Capture the cell that displays the provided text and extract its [x, y] central coordinate. 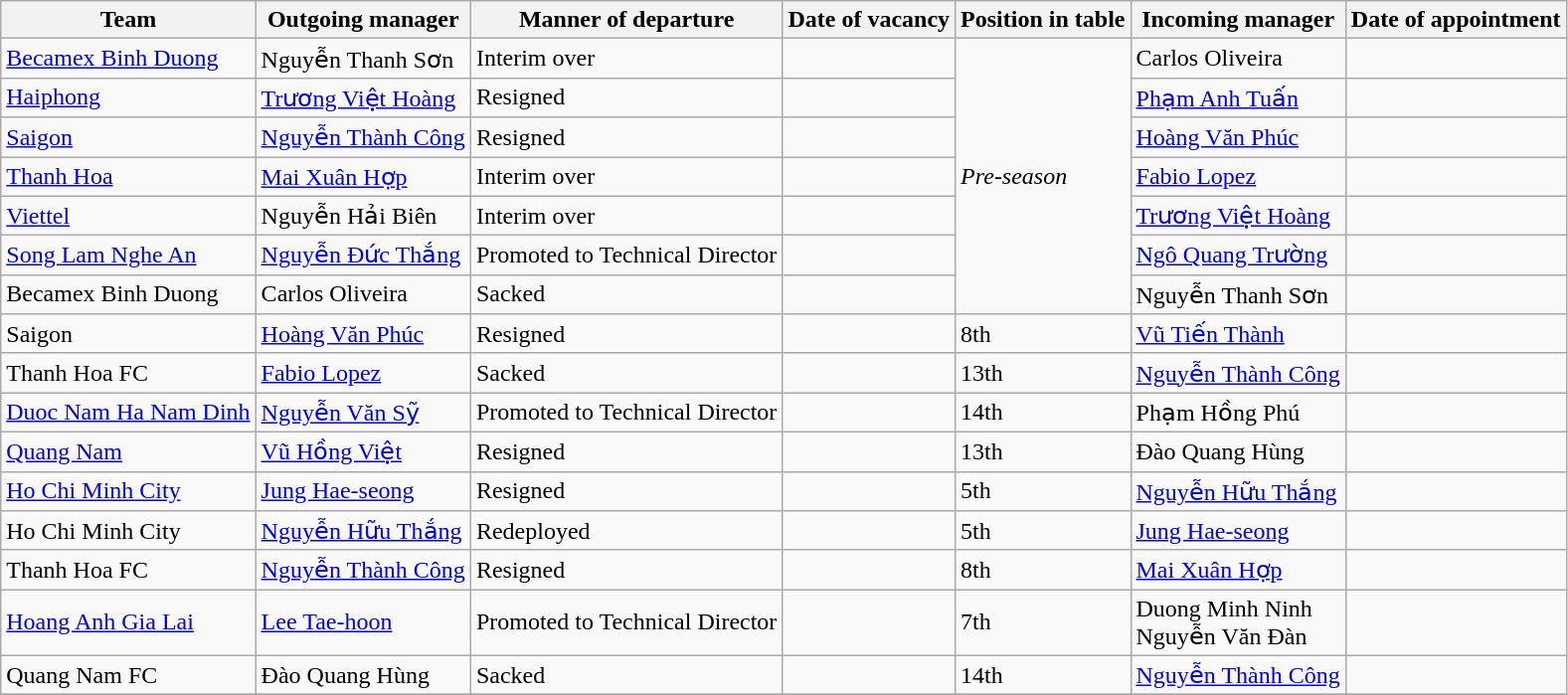
Nguyễn Đức Thắng [363, 256]
Incoming manager [1238, 20]
Thanh Hoa [128, 177]
Lee Tae-hoon [363, 622]
Phạm Anh Tuấn [1238, 97]
7th [1043, 622]
Phạm Hồng Phú [1238, 413]
Team [128, 20]
Manner of departure [626, 20]
Date of vacancy [869, 20]
Nguyễn Hải Biên [363, 216]
Nguyễn Văn Sỹ [363, 413]
Redeployed [626, 531]
Quang Nam [128, 451]
Duoc Nam Ha Nam Dinh [128, 413]
Pre-season [1043, 177]
Position in table [1043, 20]
Quang Nam FC [128, 675]
Date of appointment [1456, 20]
Viettel [128, 216]
Hoang Anh Gia Lai [128, 622]
Haiphong [128, 97]
Vũ Tiến Thành [1238, 334]
Outgoing manager [363, 20]
Ngô Quang Trường [1238, 256]
Vũ Hồng Việt [363, 451]
Duong Minh Ninh Nguyễn Văn Đàn [1238, 622]
Song Lam Nghe An [128, 256]
